Find where the given text appears and provide that cell's center as (x, y) coordinate. 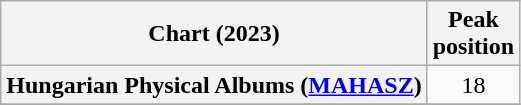
Hungarian Physical Albums (MAHASZ) (214, 85)
18 (473, 85)
Chart (2023) (214, 34)
Peakposition (473, 34)
